Return the [X, Y] coordinate for the center point of the cell that contains the specified text.  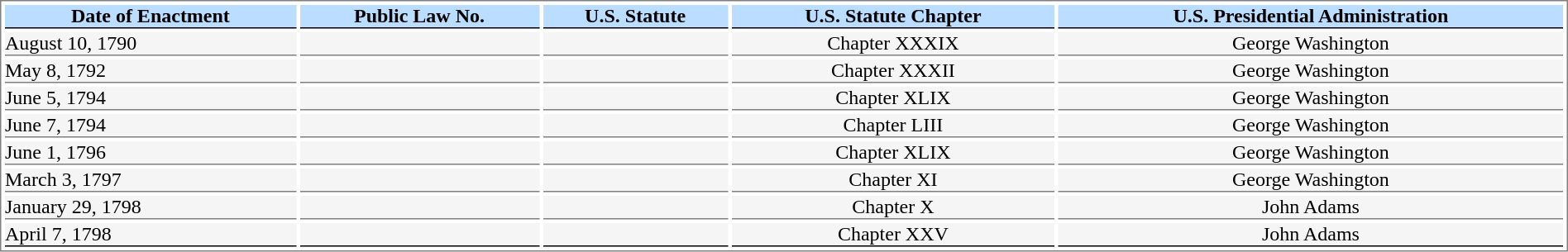
May 8, 1792 [151, 71]
Chapter XI [893, 180]
March 3, 1797 [151, 180]
August 10, 1790 [151, 44]
Chapter XXXII [893, 71]
April 7, 1798 [151, 235]
Date of Enactment [151, 17]
Chapter X [893, 207]
Chapter XXV [893, 235]
January 29, 1798 [151, 207]
June 5, 1794 [151, 98]
June 7, 1794 [151, 126]
Chapter XXXIX [893, 44]
U.S. Statute [635, 17]
June 1, 1796 [151, 153]
U.S. Presidential Administration [1311, 17]
U.S. Statute Chapter [893, 17]
Public Law No. [419, 17]
Chapter LIII [893, 126]
